Provide the [X, Y] coordinate of the cell's center where the given text is located.  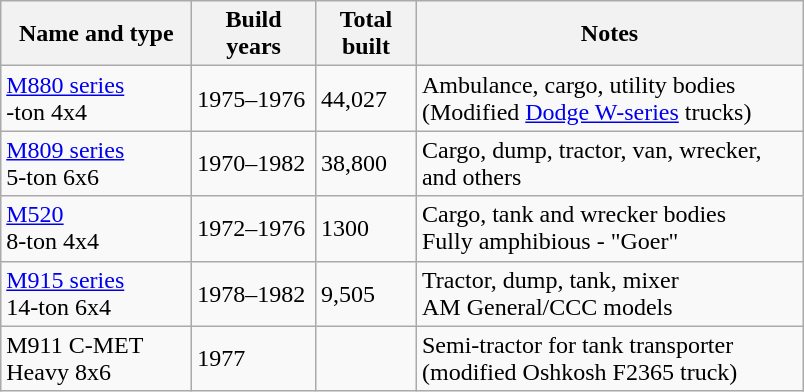
Ambulance, cargo, utility bodies(Modified Dodge W-series trucks) [609, 98]
Cargo, tank and wrecker bodiesFully amphibious - "Goer" [609, 228]
M809 series5-ton 6x6 [96, 164]
Build years [254, 34]
38,800 [366, 164]
M5208-ton 4x4 [96, 228]
1972–1976 [254, 228]
1300 [366, 228]
Semi-tractor for tank transporter(modified Oshkosh F2365 truck) [609, 358]
1970–1982 [254, 164]
9,505 [366, 294]
Name and type [96, 34]
M880 series-ton 4x4 [96, 98]
Cargo, dump, tractor, van, wrecker, and others [609, 164]
Tractor, dump, tank, mixerAM General/CCC models [609, 294]
Total built [366, 34]
1978–1982 [254, 294]
1975–1976 [254, 98]
1977 [254, 358]
Notes [609, 34]
M915 series14-ton 6x4 [96, 294]
M911 C-METHeavy 8x6 [96, 358]
44,027 [366, 98]
